Pinpoint the cell where the given text exists, returning its [x, y] midpoint coordinate. 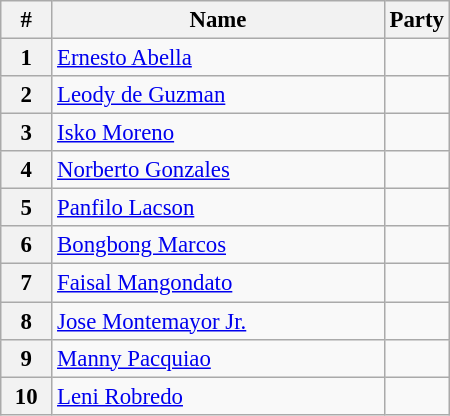
2 [26, 95]
Leody de Guzman [218, 95]
1 [26, 58]
6 [26, 245]
4 [26, 170]
# [26, 20]
Manny Pacquiao [218, 358]
Norberto Gonzales [218, 170]
Isko Moreno [218, 133]
Name [218, 20]
10 [26, 396]
5 [26, 208]
Panfilo Lacson [218, 208]
Faisal Mangondato [218, 283]
3 [26, 133]
Party [416, 20]
Leni Robredo [218, 396]
7 [26, 283]
Ernesto Abella [218, 58]
Jose Montemayor Jr. [218, 321]
9 [26, 358]
8 [26, 321]
Bongbong Marcos [218, 245]
